Detect which cell encompasses the target text, then output its [x, y] center coordinate. 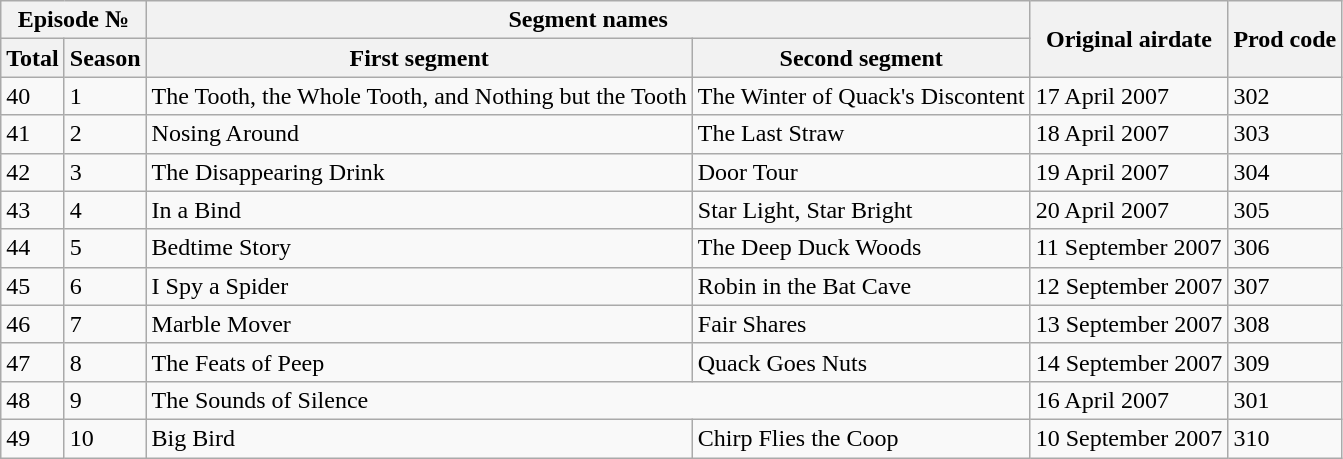
The Disappearing Drink [419, 172]
10 [105, 438]
301 [1285, 400]
48 [33, 400]
43 [33, 210]
First segment [419, 58]
The Feats of Peep [419, 362]
47 [33, 362]
41 [33, 134]
Chirp Flies the Coop [861, 438]
Episode № [74, 20]
3 [105, 172]
5 [105, 248]
7 [105, 324]
303 [1285, 134]
Season [105, 58]
12 September 2007 [1129, 286]
20 April 2007 [1129, 210]
40 [33, 96]
18 April 2007 [1129, 134]
13 September 2007 [1129, 324]
Total [33, 58]
14 September 2007 [1129, 362]
10 September 2007 [1129, 438]
The Winter of Quack's Discontent [861, 96]
304 [1285, 172]
Door Tour [861, 172]
308 [1285, 324]
Quack Goes Nuts [861, 362]
6 [105, 286]
Star Light, Star Bright [861, 210]
1 [105, 96]
17 April 2007 [1129, 96]
The Tooth, the Whole Tooth, and Nothing but the Tooth [419, 96]
Robin in the Bat Cave [861, 286]
49 [33, 438]
The Deep Duck Woods [861, 248]
11 September 2007 [1129, 248]
45 [33, 286]
Nosing Around [419, 134]
The Sounds of Silence [588, 400]
9 [105, 400]
302 [1285, 96]
Marble Mover [419, 324]
2 [105, 134]
8 [105, 362]
19 April 2007 [1129, 172]
4 [105, 210]
Original airdate [1129, 39]
In a Bind [419, 210]
Bedtime Story [419, 248]
306 [1285, 248]
Prod code [1285, 39]
Big Bird [419, 438]
305 [1285, 210]
Fair Shares [861, 324]
44 [33, 248]
310 [1285, 438]
16 April 2007 [1129, 400]
I Spy a Spider [419, 286]
309 [1285, 362]
Second segment [861, 58]
42 [33, 172]
46 [33, 324]
Segment names [588, 20]
The Last Straw [861, 134]
307 [1285, 286]
